Return [X, Y] of the center of cell containing provided text 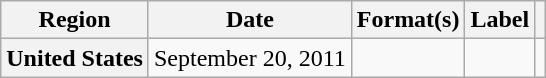
Label [500, 20]
Format(s) [408, 20]
United States [75, 58]
Region [75, 20]
Date [250, 20]
September 20, 2011 [250, 58]
